Detect which cell encompasses the target text, then output its [x, y] center coordinate. 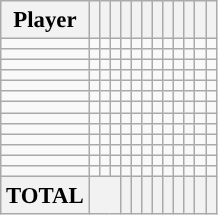
TOTAL [45, 195]
Player [45, 20]
